Find where the given text appears and provide that cell's center as [X, Y] coordinate. 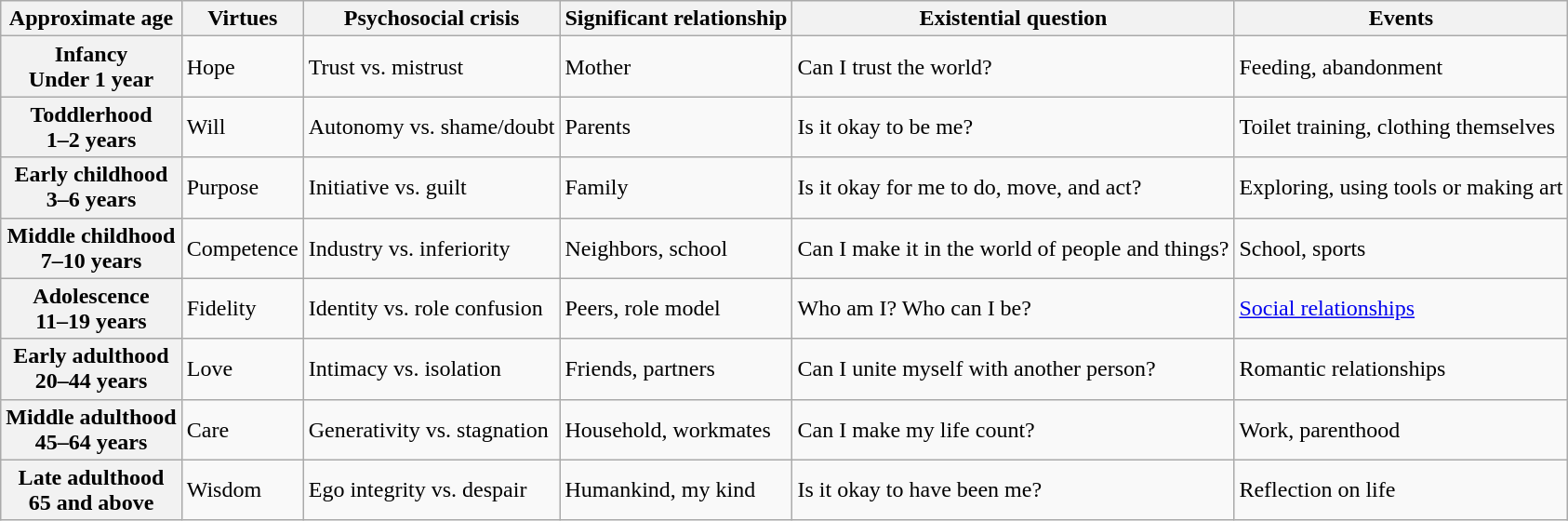
Mother [676, 67]
Can I trust the world? [1014, 67]
Can I make my life count? [1014, 430]
Social relationships [1401, 309]
Can I make it in the world of people and things? [1014, 247]
Initiative vs. guilt [432, 188]
Events [1401, 19]
Exploring, using tools or making art [1401, 188]
Trust vs. mistrust [432, 67]
School, sports [1401, 247]
Feeding, abandonment [1401, 67]
Early adulthood20–44 years [91, 368]
Household, workmates [676, 430]
Love [242, 368]
Adolescence11–19 years [91, 309]
Hope [242, 67]
Virtues [242, 19]
Identity vs. role confusion [432, 309]
Toddlerhood1–2 years [91, 127]
Approximate age [91, 19]
Will [242, 127]
Neighbors, school [676, 247]
Psychosocial crisis [432, 19]
Purpose [242, 188]
Friends, partners [676, 368]
Wisdom [242, 489]
Can I unite myself with another person? [1014, 368]
Early childhood3–6 years [91, 188]
InfancyUnder 1 year [91, 67]
Competence [242, 247]
Reflection on life [1401, 489]
Parents [676, 127]
Significant relationship [676, 19]
Ego integrity vs. despair [432, 489]
Is it okay for me to do, move, and act? [1014, 188]
Romantic relationships [1401, 368]
Care [242, 430]
Intimacy vs. isolation [432, 368]
Work, parenthood [1401, 430]
Fidelity [242, 309]
Toilet training, clothing themselves [1401, 127]
Middle adulthood45–64 years [91, 430]
Autonomy vs. shame/doubt [432, 127]
Family [676, 188]
Middle childhood7–10 years [91, 247]
Industry vs. inferiority [432, 247]
Generativity vs. stagnation [432, 430]
Who am I? Who can I be? [1014, 309]
Late adulthood65 and above [91, 489]
Is it okay to be me? [1014, 127]
Existential question [1014, 19]
Is it okay to have been me? [1014, 489]
Humankind, my kind [676, 489]
Peers, role model [676, 309]
